Determine the [x, y] coordinate at the center of the cell enclosing the given text.  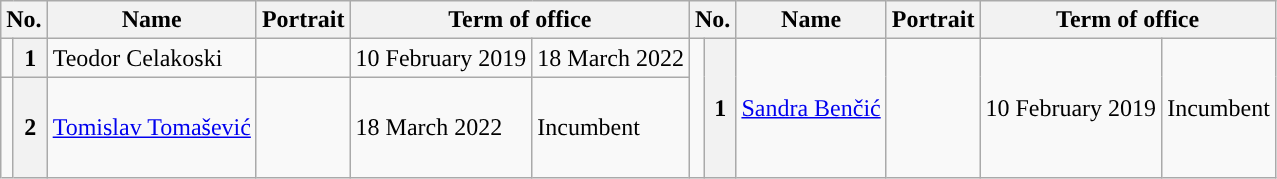
2 [30, 128]
Teodor Celakoski [152, 58]
Tomislav Tomašević [152, 128]
Sandra Benčić [811, 108]
